Search for the cell housing the specified text and yield its (x, y) center coordinate. 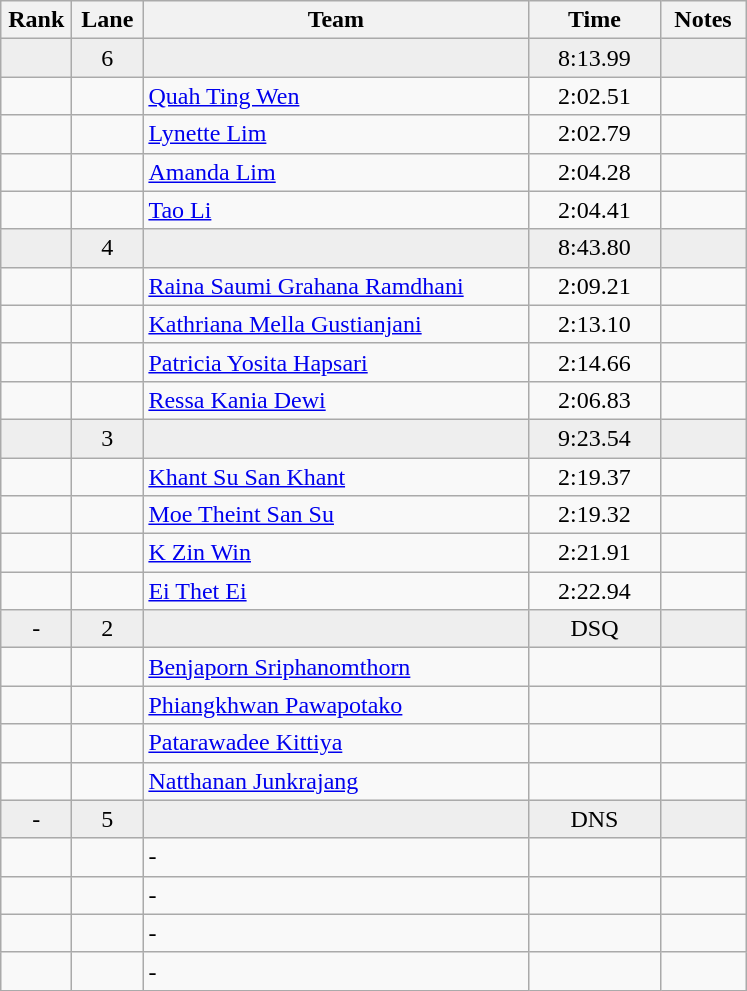
DNS (594, 819)
2 (108, 629)
DSQ (594, 629)
Benjaporn Sriphanomthorn (336, 667)
Kathriana Mella Gustianjani (336, 324)
6 (108, 58)
2:14.66 (594, 362)
9:23.54 (594, 438)
Raina Saumi Grahana Ramdhani (336, 286)
Team (336, 20)
Patarawadee Kittiya (336, 743)
Rank (36, 20)
2:21.91 (594, 553)
Notes (703, 20)
2:02.79 (594, 134)
2:22.94 (594, 591)
Ei Thet Ei (336, 591)
Lane (108, 20)
Quah Ting Wen (336, 96)
2:13.10 (594, 324)
Time (594, 20)
Amanda Lim (336, 172)
K Zin Win (336, 553)
2:06.83 (594, 400)
8:43.80 (594, 248)
2:04.41 (594, 210)
4 (108, 248)
Natthanan Junkrajang (336, 781)
Moe Theint San Su (336, 515)
2:02.51 (594, 96)
Patricia Yosita Hapsari (336, 362)
Lynette Lim (336, 134)
Phiangkhwan Pawapotako (336, 705)
Tao Li (336, 210)
2:19.32 (594, 515)
3 (108, 438)
2:04.28 (594, 172)
8:13.99 (594, 58)
2:19.37 (594, 477)
Ressa Kania Dewi (336, 400)
5 (108, 819)
Khant Su San Khant (336, 477)
2:09.21 (594, 286)
